Return the [X, Y] coordinate for the center point of the cell that contains the specified text.  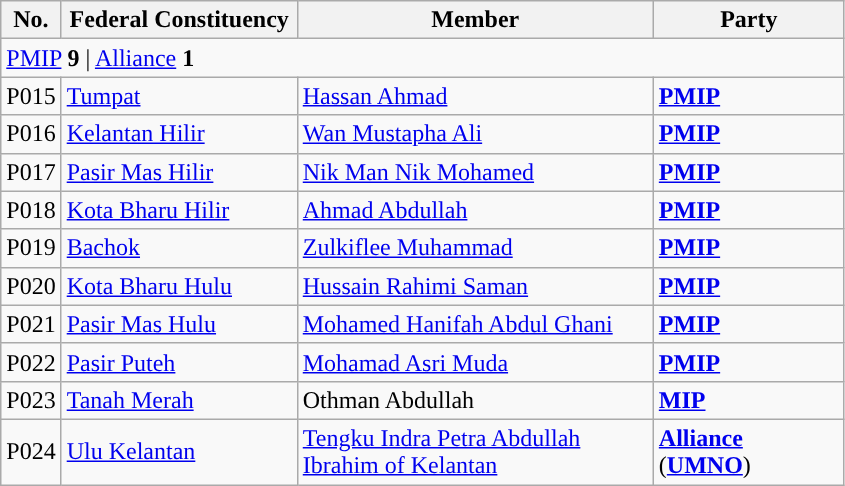
P024 [31, 452]
Hassan Ahmad [475, 96]
P018 [31, 210]
P021 [31, 324]
Zulkiflee Muhammad [475, 248]
Pasir Puteh [179, 362]
Nik Man Nik Mohamed [475, 172]
Alliance (UMNO) [748, 452]
Mohamed Hanifah Abdul Ghani [475, 324]
Kota Bharu Hulu [179, 286]
Federal Constituency [179, 20]
Kota Bharu Hilir [179, 210]
Mohamad Asri Muda [475, 362]
Pasir Mas Hulu [179, 324]
MIP [748, 400]
P016 [31, 134]
Ahmad Abdullah [475, 210]
Party [748, 20]
Tanah Merah [179, 400]
P015 [31, 96]
Kelantan Hilir [179, 134]
P023 [31, 400]
Othman Abdullah [475, 400]
Member [475, 20]
Ulu Kelantan [179, 452]
No. [31, 20]
Hussain Rahimi Saman [475, 286]
Bachok [179, 248]
Tengku Indra Petra Abdullah Ibrahim of Kelantan [475, 452]
P017 [31, 172]
Wan Mustapha Ali [475, 134]
PMIP 9 | Alliance 1 [423, 58]
Pasir Mas Hilir [179, 172]
Tumpat [179, 96]
P020 [31, 286]
P022 [31, 362]
P019 [31, 248]
